Scan for the cell matching the given text and deliver its (x, y) coordinate at center. 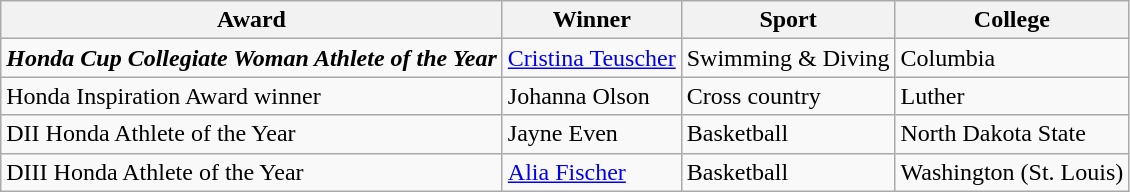
Johanna Olson (592, 96)
College (1012, 20)
Washington (St. Louis) (1012, 172)
Columbia (1012, 58)
Winner (592, 20)
DII Honda Athlete of the Year (252, 134)
North Dakota State (1012, 134)
Luther (1012, 96)
Cross country (788, 96)
Honda Cup Collegiate Woman Athlete of the Year (252, 58)
Jayne Even (592, 134)
Cristina Teuscher (592, 58)
Swimming & Diving (788, 58)
Award (252, 20)
Alia Fischer (592, 172)
Honda Inspiration Award winner (252, 96)
Sport (788, 20)
DIII Honda Athlete of the Year (252, 172)
